Provide the [X, Y] coordinate of the cell's center where the given text is located.  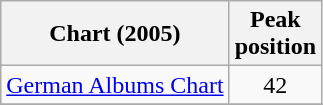
42 [275, 85]
German Albums Chart [115, 85]
Chart (2005) [115, 34]
Peakposition [275, 34]
